Extract the [x, y] coordinate from the center of the cell holding the provided text.  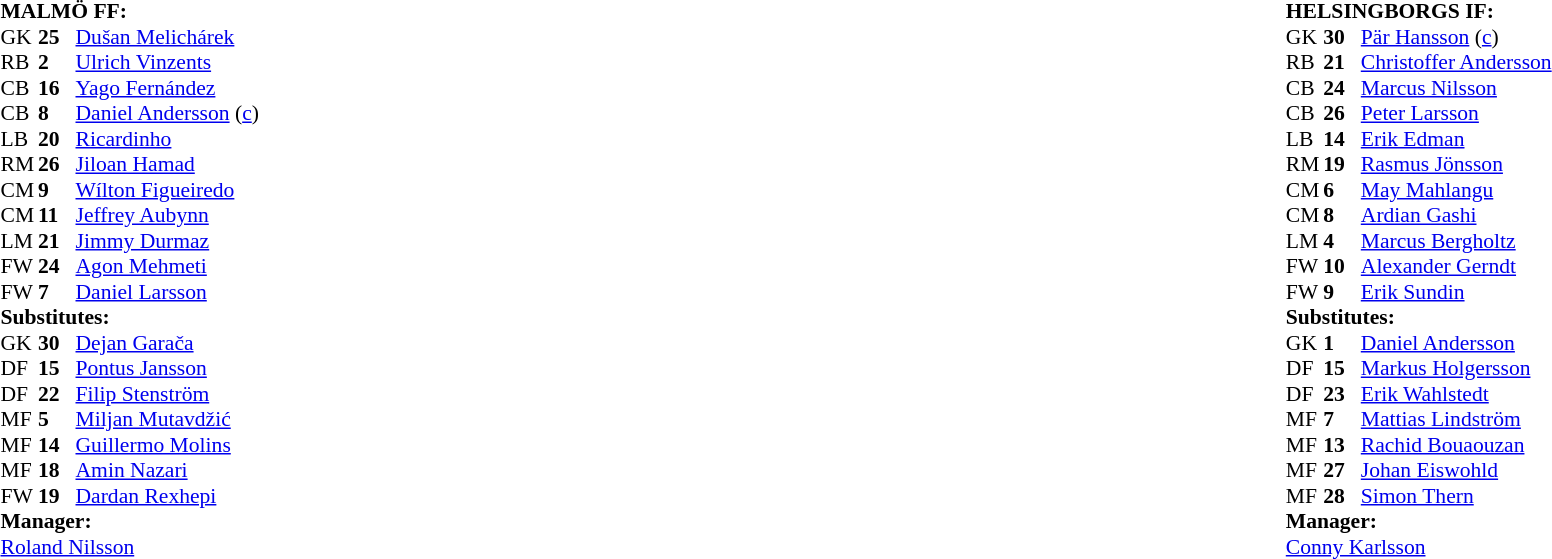
6 [1342, 190]
Daniel Larsson [168, 292]
16 [57, 88]
Johan Eiswohld [1456, 471]
May Mahlangu [1456, 190]
28 [1342, 496]
Yago Fernández [168, 88]
Ulrich Vinzents [168, 63]
20 [57, 139]
Erik Sundin [1456, 292]
Rachid Bouaouzan [1456, 445]
Markus Holgersson [1456, 369]
Filip Stenström [168, 394]
Dušan Melichárek [168, 37]
Dejan Garača [168, 343]
Dardan Rexhepi [168, 496]
Miljan Mutavdžić [168, 419]
Marcus Bergholtz [1456, 241]
18 [57, 471]
Christoffer Andersson [1456, 63]
Wílton Figueiredo [168, 190]
Peter Larsson [1456, 113]
23 [1342, 394]
13 [1342, 445]
Mattias Lindström [1456, 419]
22 [57, 394]
Pär Hansson (c) [1456, 37]
Ricardinho [168, 139]
Erik Wahlstedt [1456, 394]
Amin Nazari [168, 471]
4 [1342, 241]
Daniel Andersson [1456, 343]
Agon Mehmeti [168, 267]
5 [57, 419]
1 [1342, 343]
Ardian Gashi [1456, 215]
Alexander Gerndt [1456, 267]
Daniel Andersson (c) [168, 113]
Rasmus Jönsson [1456, 165]
11 [57, 215]
2 [57, 63]
Guillermo Molins [168, 445]
Jiloan Hamad [168, 165]
Marcus Nilsson [1456, 88]
10 [1342, 267]
Simon Thern [1456, 496]
Erik Edman [1456, 139]
Jeffrey Aubynn [168, 215]
Pontus Jansson [168, 369]
25 [57, 37]
27 [1342, 471]
Jimmy Durmaz [168, 241]
